Find where the given text appears and provide that cell's center as (X, Y) coordinate. 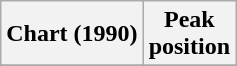
Chart (1990) (72, 34)
Peakposition (189, 34)
